Extract the [X, Y] coordinate from the center of the cell holding the provided text.  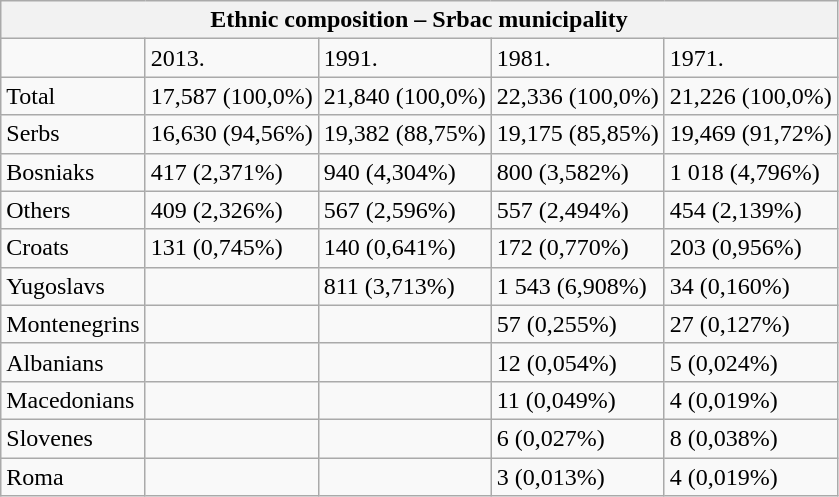
17,587 (100,0%) [232, 96]
57 (0,255%) [578, 324]
Others [73, 210]
417 (2,371%) [232, 172]
Total [73, 96]
Serbs [73, 134]
27 (0,127%) [750, 324]
131 (0,745%) [232, 248]
21,226 (100,0%) [750, 96]
22,336 (100,0%) [578, 96]
16,630 (94,56%) [232, 134]
Macedonians [73, 400]
1 543 (6,908%) [578, 286]
34 (0,160%) [750, 286]
5 (0,024%) [750, 362]
140 (0,641%) [404, 248]
3 (0,013%) [578, 477]
1981. [578, 58]
811 (3,713%) [404, 286]
1 018 (4,796%) [750, 172]
Ethnic composition – Srbac municipality [420, 20]
2013. [232, 58]
940 (4,304%) [404, 172]
1971. [750, 58]
Yugoslavs [73, 286]
800 (3,582%) [578, 172]
8 (0,038%) [750, 438]
172 (0,770%) [578, 248]
19,382 (88,75%) [404, 134]
19,175 (85,85%) [578, 134]
203 (0,956%) [750, 248]
19,469 (91,72%) [750, 134]
Roma [73, 477]
Albanians [73, 362]
Montenegrins [73, 324]
454 (2,139%) [750, 210]
1991. [404, 58]
557 (2,494%) [578, 210]
12 (0,054%) [578, 362]
Slovenes [73, 438]
21,840 (100,0%) [404, 96]
11 (0,049%) [578, 400]
Croats [73, 248]
567 (2,596%) [404, 210]
Bosniaks [73, 172]
6 (0,027%) [578, 438]
409 (2,326%) [232, 210]
